Scan for the cell matching the given text and deliver its (x, y) coordinate at center. 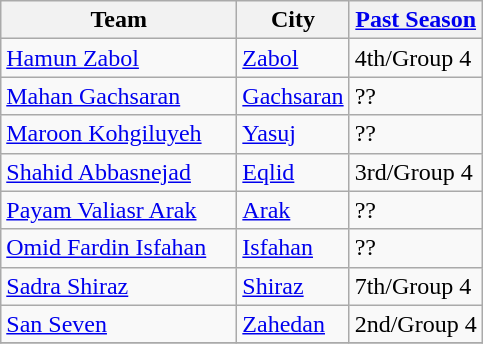
7th/Group 4 (416, 286)
Yasuj (293, 134)
Arak (293, 210)
Payam Valiasr Arak (119, 210)
San Seven (119, 324)
Zahedan (293, 324)
2nd/Group 4 (416, 324)
Zabol (293, 58)
City (293, 20)
Sadra Shiraz (119, 286)
4th/Group 4 (416, 58)
Shiraz (293, 286)
Gachsaran (293, 96)
Eqlid (293, 172)
Past Season (416, 20)
Team (119, 20)
3rd/Group 4 (416, 172)
Omid Fardin Isfahan (119, 248)
Maroon Kohgiluyeh (119, 134)
Mahan Gachsaran (119, 96)
Shahid Abbasnejad (119, 172)
Hamun Zabol (119, 58)
Isfahan (293, 248)
